Pinpoint the cell where the given text exists, returning its (x, y) midpoint coordinate. 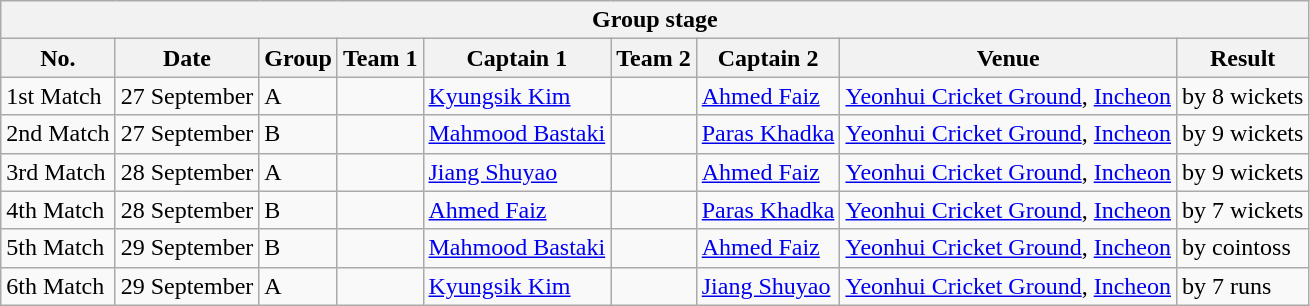
No. (58, 58)
3rd Match (58, 172)
by 7 runs (1243, 286)
by cointoss (1243, 248)
1st Match (58, 96)
Captain 2 (768, 58)
4th Match (58, 210)
Team 1 (380, 58)
by 8 wickets (1243, 96)
2nd Match (58, 134)
Venue (1008, 58)
Captain 1 (517, 58)
5th Match (58, 248)
Date (187, 58)
Group stage (655, 20)
Team 2 (654, 58)
by 7 wickets (1243, 210)
Result (1243, 58)
6th Match (58, 286)
Group (298, 58)
